Search for the cell housing the specified text and yield its [X, Y] center coordinate. 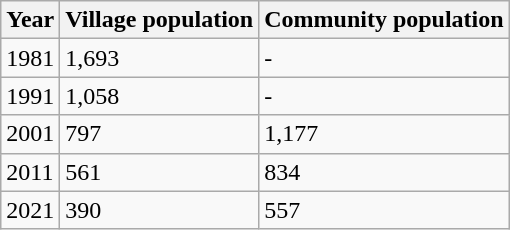
2021 [30, 210]
557 [384, 210]
561 [160, 172]
1991 [30, 96]
1,177 [384, 134]
834 [384, 172]
797 [160, 134]
Year [30, 20]
1981 [30, 58]
1,058 [160, 96]
Community population [384, 20]
Village population [160, 20]
390 [160, 210]
2011 [30, 172]
2001 [30, 134]
1,693 [160, 58]
